Find where the given text appears and provide that cell's center as [X, Y] coordinate. 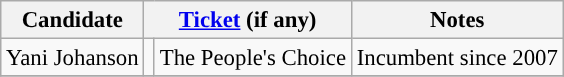
Yani Johanson [72, 58]
Ticket (if any) [248, 20]
Candidate [72, 20]
The People's Choice [252, 58]
Notes [457, 20]
Incumbent since 2007 [457, 58]
